Search for the cell housing the specified text and yield its (X, Y) center coordinate. 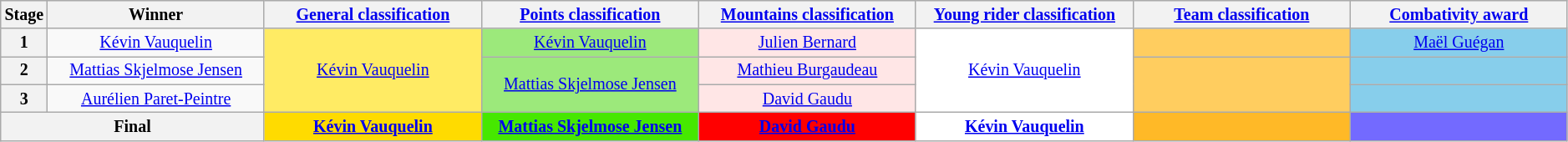
Winner (156, 15)
3 (24, 99)
Stage (24, 15)
Final (133, 127)
Julien Bernard (807, 43)
Combativity award (1459, 15)
General classification (373, 15)
Mountains classification (807, 15)
Young rider classification (1024, 15)
Mathieu Burgaudeau (807, 70)
Aurélien Paret-Peintre (156, 99)
Maël Guégan (1459, 43)
1 (24, 43)
2 (24, 70)
Points classification (590, 15)
Team classification (1241, 15)
